Return the [X, Y] coordinate for the center point of the cell that contains the specified text.  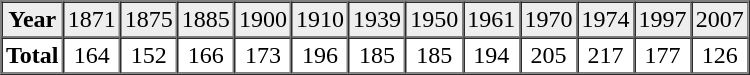
Year [33, 20]
217 [606, 56]
1970 [548, 20]
177 [662, 56]
Total [33, 56]
1961 [492, 20]
196 [320, 56]
1950 [434, 20]
1900 [262, 20]
1939 [378, 20]
1871 [92, 20]
1974 [606, 20]
152 [148, 56]
194 [492, 56]
1997 [662, 20]
1885 [206, 20]
166 [206, 56]
126 [720, 56]
164 [92, 56]
2007 [720, 20]
1875 [148, 20]
173 [262, 56]
205 [548, 56]
1910 [320, 20]
